Return the (x, y) coordinate for the center point of the cell that contains the specified text.  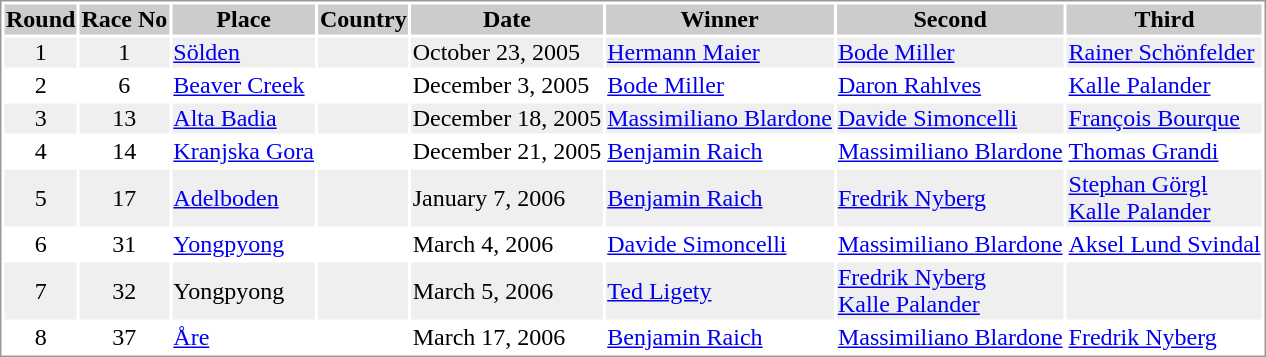
7 (40, 290)
37 (124, 337)
Aksel Lund Svindal (1164, 245)
François Bourque (1164, 119)
Rainer Schönfelder (1164, 53)
Round (40, 19)
Daron Rahlves (950, 85)
Ted Ligety (720, 290)
Second (950, 19)
2 (40, 85)
December 3, 2005 (507, 85)
8 (40, 337)
Adelboden (244, 198)
Date (507, 19)
Thomas Grandi (1164, 151)
13 (124, 119)
4 (40, 151)
32 (124, 290)
Åre (244, 337)
Stephan Görgl Kalle Palander (1164, 198)
Country (363, 19)
Third (1164, 19)
Winner (720, 19)
October 23, 2005 (507, 53)
Hermann Maier (720, 53)
December 21, 2005 (507, 151)
Beaver Creek (244, 85)
Kalle Palander (1164, 85)
Race No (124, 19)
March 4, 2006 (507, 245)
Fredrik Nyberg Kalle Palander (950, 290)
December 18, 2005 (507, 119)
5 (40, 198)
March 5, 2006 (507, 290)
31 (124, 245)
Alta Badia (244, 119)
Place (244, 19)
17 (124, 198)
January 7, 2006 (507, 198)
Sölden (244, 53)
14 (124, 151)
3 (40, 119)
March 17, 2006 (507, 337)
Kranjska Gora (244, 151)
